Locate the cell with the specified text and output its (X, Y) center coordinate. 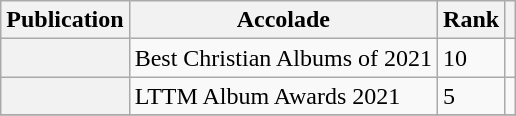
Best Christian Albums of 2021 (283, 58)
Rank (472, 20)
10 (472, 58)
Accolade (283, 20)
5 (472, 96)
LTTM Album Awards 2021 (283, 96)
Publication (65, 20)
